Locate the cell with the specified text and output its [x, y] center coordinate. 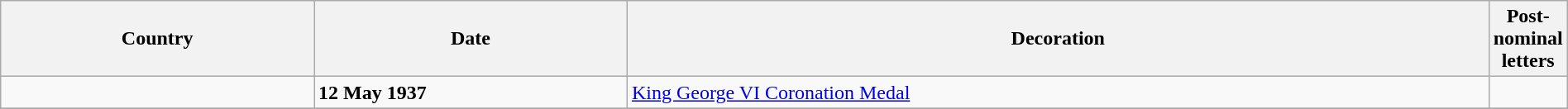
Post-nominal letters [1528, 39]
Decoration [1058, 39]
King George VI Coronation Medal [1058, 92]
Country [157, 39]
12 May 1937 [471, 92]
Date [471, 39]
